Return (x, y) of the center of cell containing provided text 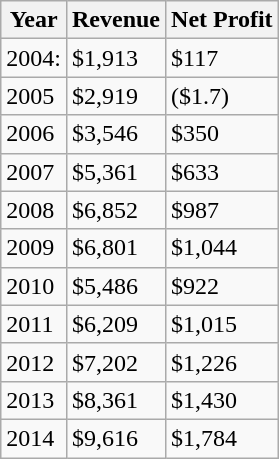
2014 (34, 438)
2010 (34, 286)
$633 (222, 172)
$1,913 (116, 58)
$7,202 (116, 362)
$1,226 (222, 362)
Year (34, 20)
$1,430 (222, 400)
2006 (34, 134)
2013 (34, 400)
$6,209 (116, 324)
$1,015 (222, 324)
$5,486 (116, 286)
($1.7) (222, 96)
2004: (34, 58)
$2,919 (116, 96)
$6,801 (116, 248)
Revenue (116, 20)
$1,784 (222, 438)
2012 (34, 362)
Net Profit (222, 20)
$6,852 (116, 210)
2009 (34, 248)
$5,361 (116, 172)
$350 (222, 134)
$987 (222, 210)
2007 (34, 172)
$1,044 (222, 248)
2008 (34, 210)
$9,616 (116, 438)
$922 (222, 286)
2011 (34, 324)
$3,546 (116, 134)
$117 (222, 58)
2005 (34, 96)
$8,361 (116, 400)
